Search for the cell housing the specified text and yield its (X, Y) center coordinate. 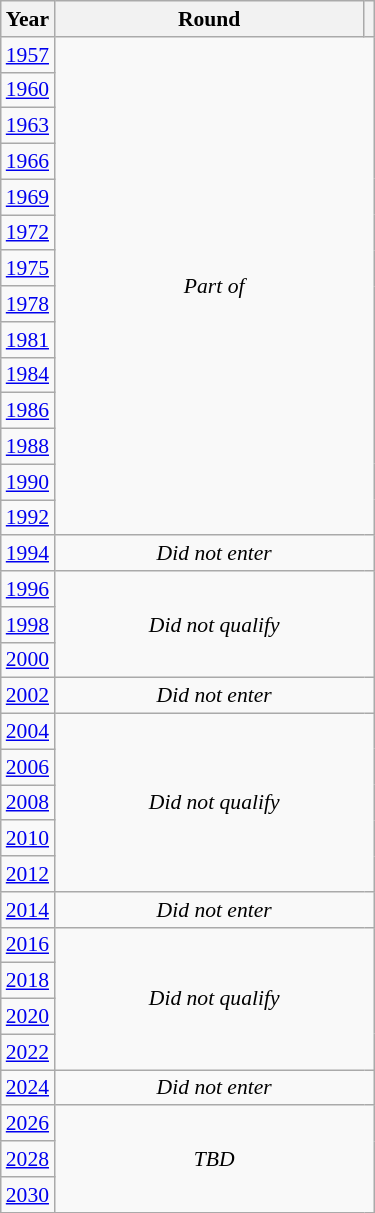
2008 (28, 803)
1978 (28, 304)
2006 (28, 767)
2024 (28, 1088)
2012 (28, 874)
1992 (28, 518)
1986 (28, 411)
1990 (28, 482)
1994 (28, 554)
2010 (28, 839)
1984 (28, 375)
1969 (28, 197)
2002 (28, 696)
2000 (28, 660)
2018 (28, 981)
1960 (28, 90)
2016 (28, 945)
1975 (28, 269)
2026 (28, 1124)
2020 (28, 1017)
Year (28, 19)
1966 (28, 162)
Part of (214, 286)
2028 (28, 1159)
2022 (28, 1052)
1972 (28, 233)
1963 (28, 126)
Round (209, 19)
1998 (28, 625)
2014 (28, 910)
2004 (28, 732)
1957 (28, 55)
1988 (28, 447)
2030 (28, 1195)
1981 (28, 340)
1996 (28, 589)
TBD (214, 1160)
